Return (x, y) of the center of cell containing provided text 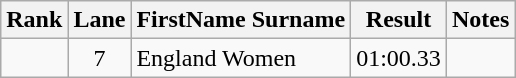
7 (100, 58)
Result (399, 20)
Lane (100, 20)
FirstName Surname (241, 20)
England Women (241, 58)
Notes (480, 20)
01:00.33 (399, 58)
Rank (34, 20)
